Return (X, Y) of the center of cell containing provided text 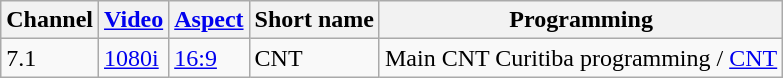
Main CNT Curitiba programming / CNT (580, 58)
7.1 (50, 58)
Channel (50, 20)
1080i (134, 58)
Video (134, 20)
CNT (314, 58)
Short name (314, 20)
Programming (580, 20)
16:9 (209, 58)
Aspect (209, 20)
